Return [X, Y] of the center of cell containing provided text 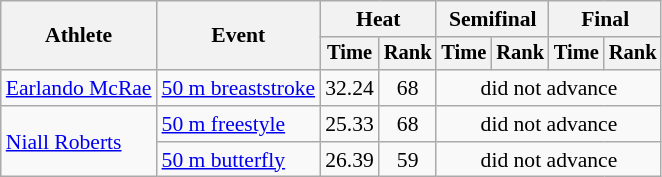
25.33 [350, 124]
Athlete [79, 36]
Final [605, 19]
Niall Roberts [79, 142]
50 m freestyle [239, 124]
Earlando McRae [79, 88]
Heat [378, 19]
50 m breaststroke [239, 88]
Event [239, 36]
32.24 [350, 88]
Semifinal [492, 19]
